Capture the cell that displays the provided text and extract its [x, y] central coordinate. 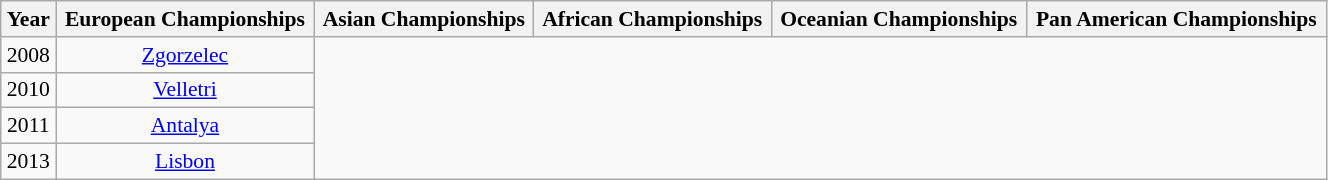
Asian Championships [424, 19]
Zgorzelec [185, 55]
Velletri [185, 90]
2013 [28, 162]
Year [28, 19]
2011 [28, 126]
2010 [28, 90]
Oceanian Championships [898, 19]
Antalya [185, 126]
Pan American Championships [1176, 19]
Lisbon [185, 162]
European Championships [185, 19]
2008 [28, 55]
African Championships [652, 19]
